Detect which cell encompasses the target text, then output its [X, Y] center coordinate. 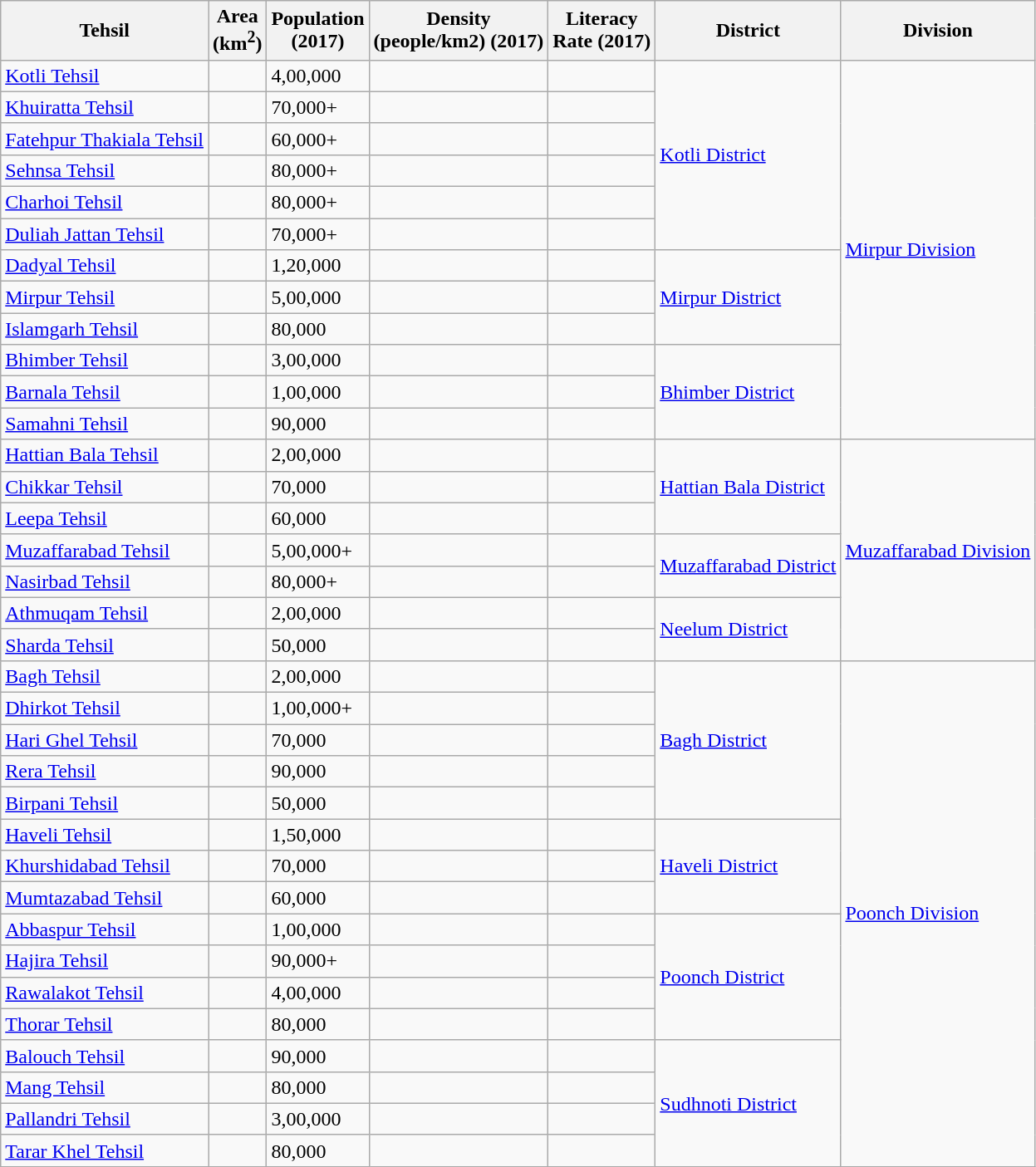
Kotli District [748, 154]
Hattian Bala Tehsil [105, 455]
Poonch Division [938, 914]
Neelum District [748, 629]
Muzaffarabad Tehsil [105, 550]
5,00,000+ [317, 550]
Sudhnoti District [748, 1103]
Samahni Tehsil [105, 424]
Haveli Tehsil [105, 835]
Nasirbad Tehsil [105, 581]
90,000+ [317, 961]
Pallandri Tehsil [105, 1119]
Leepa Tehsil [105, 518]
Poonch District [748, 977]
Hattian Bala District [748, 487]
Fatehpur Thakiala Tehsil [105, 139]
Mirpur Tehsil [105, 297]
Barnala Tehsil [105, 392]
Bagh District [748, 739]
Dhirkot Tehsil [105, 709]
Area(km2) [238, 31]
Hari Ghel Tehsil [105, 740]
Kotli Tehsil [105, 76]
Bhimber Tehsil [105, 360]
1,20,000 [317, 266]
Mumtazabad Tehsil [105, 898]
Tehsil [105, 31]
Balouch Tehsil [105, 1056]
LiteracyRate (2017) [601, 31]
1,50,000 [317, 835]
Rera Tehsil [105, 772]
Population(2017) [317, 31]
Mirpur Division [938, 249]
Sharda Tehsil [105, 645]
Tarar Khel Tehsil [105, 1150]
Sehnsa Tehsil [105, 170]
Abbaspur Tehsil [105, 929]
Muzaffarabad District [748, 566]
60,000+ [317, 139]
Muzaffarabad Division [938, 550]
5,00,000 [317, 297]
Division [938, 31]
Athmuqam Tehsil [105, 613]
District [748, 31]
Mirpur District [748, 297]
1,00,000+ [317, 709]
Dadyal Tehsil [105, 266]
Charhoi Tehsil [105, 203]
Thorar Tehsil [105, 1024]
Duliah Jattan Tehsil [105, 234]
Haveli District [748, 866]
Khuiratta Tehsil [105, 107]
Birpani Tehsil [105, 803]
Density(people/km2) (2017) [459, 31]
Chikkar Tehsil [105, 487]
Khurshidabad Tehsil [105, 866]
Islamgarh Tehsil [105, 329]
Bhimber District [748, 392]
Rawalakot Tehsil [105, 993]
Hajira Tehsil [105, 961]
Bagh Tehsil [105, 676]
Mang Tehsil [105, 1087]
